Pinpoint the cell where the given text exists, returning its (X, Y) midpoint coordinate. 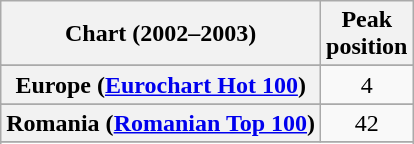
Europe (Eurochart Hot 100) (161, 85)
Romania (Romanian Top 100) (161, 123)
Peakposition (367, 34)
4 (367, 85)
42 (367, 123)
Chart (2002–2003) (161, 34)
